Extract the [X, Y] coordinate from the center of the cell holding the provided text.  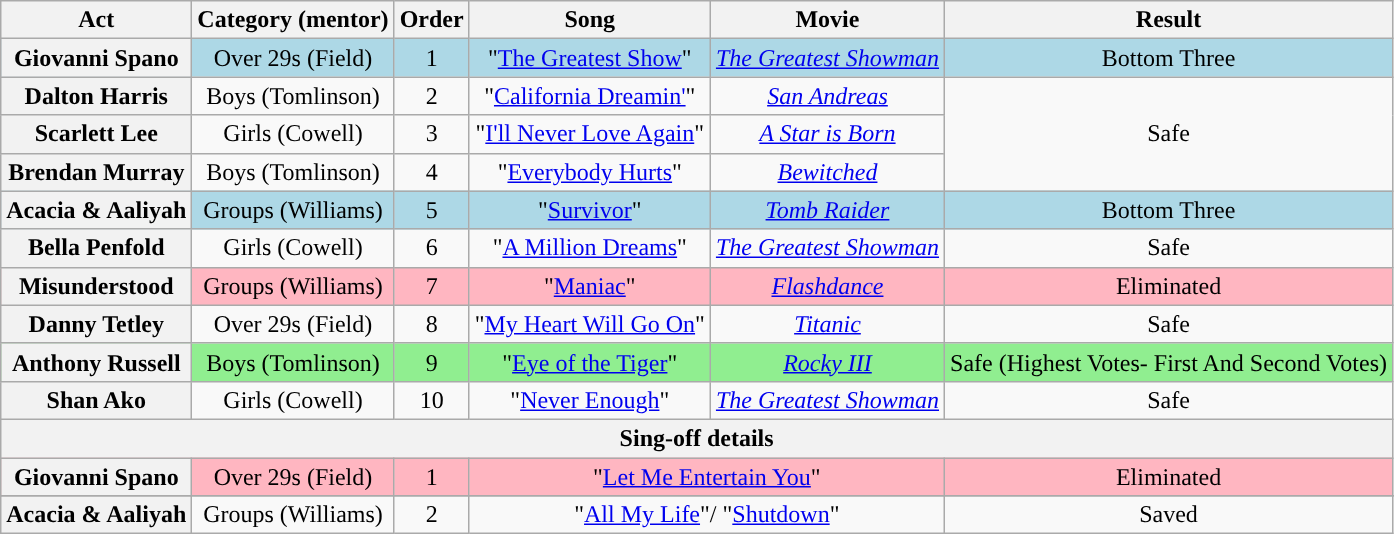
6 [432, 248]
Order [432, 20]
Category (mentor) [293, 20]
Bella Penfold [96, 248]
3 [432, 134]
A Star is Born [827, 134]
Titanic [827, 324]
Tomb Raider [827, 210]
Result [1169, 20]
Misunderstood [96, 286]
San Andreas [827, 96]
5 [432, 210]
Sing-off details [697, 438]
"California Dreamin'" [590, 96]
"My Heart Will Go On" [590, 324]
4 [432, 172]
10 [432, 400]
Saved [1169, 515]
"Eye of the Tiger" [590, 362]
Dalton Harris [96, 96]
Bewitched [827, 172]
Anthony Russell [96, 362]
Brendan Murray [96, 172]
9 [432, 362]
Shan Ako [96, 400]
Rocky III [827, 362]
8 [432, 324]
"The Greatest Show" [590, 58]
"Survivor" [590, 210]
7 [432, 286]
"A Million Dreams" [590, 248]
"Let Me Entertain You" [706, 477]
"I'll Never Love Again" [590, 134]
"All My Life"/ "Shutdown" [706, 515]
Scarlett Lee [96, 134]
Song [590, 20]
"Never Enough" [590, 400]
Movie [827, 20]
Flashdance [827, 286]
"Maniac" [590, 286]
Safe (Highest Votes- First And Second Votes) [1169, 362]
Danny Tetley [96, 324]
Act [96, 20]
"Everybody Hurts" [590, 172]
